Output the (X, Y) coordinate of the center of the cell containing the given text.  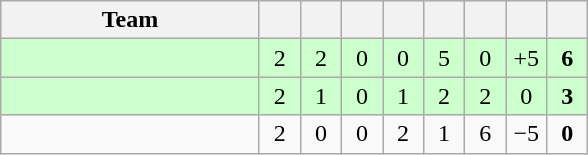
5 (444, 58)
+5 (526, 58)
−5 (526, 134)
3 (568, 96)
Team (130, 20)
